Pinpoint the cell where the given text exists, returning its (X, Y) midpoint coordinate. 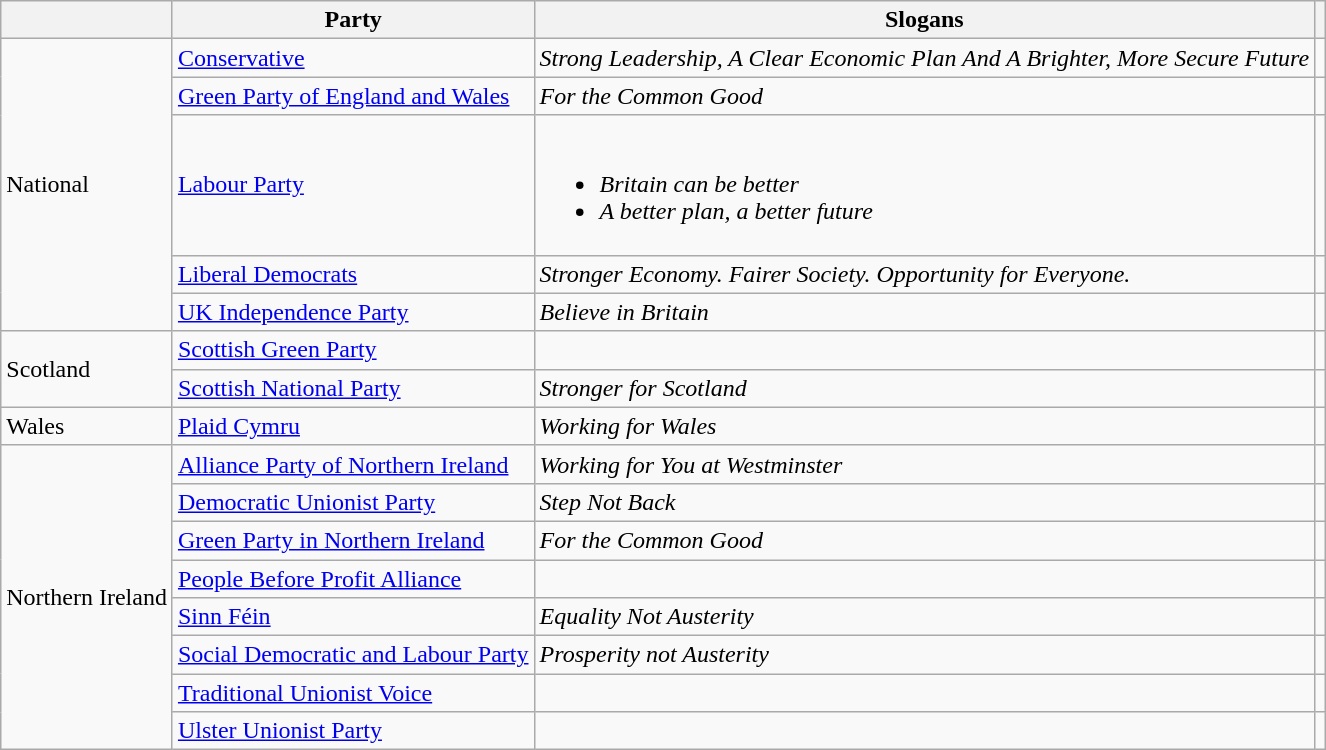
Scottish National Party (353, 388)
Green Party of England and Wales (353, 96)
Stronger for Scotland (924, 388)
Conservative (353, 58)
People Before Profit Alliance (353, 579)
Party (353, 20)
Sinn Féin (353, 617)
Labour Party (353, 185)
Democratic Unionist Party (353, 502)
Stronger Economy. Fairer Society. Opportunity for Everyone. (924, 274)
Slogans (924, 20)
Believe in Britain (924, 312)
Northern Ireland (87, 597)
Britain can be betterA better plan, a better future (924, 185)
Equality Not Austerity (924, 617)
Social Democratic and Labour Party (353, 655)
Scottish Green Party (353, 350)
Working for You at Westminster (924, 464)
Working for Wales (924, 426)
Green Party in Northern Ireland (353, 540)
National (87, 185)
Ulster Unionist Party (353, 731)
Plaid Cymru (353, 426)
Alliance Party of Northern Ireland (353, 464)
Strong Leadership, A Clear Economic Plan And A Brighter, More Secure Future (924, 58)
Step Not Back (924, 502)
Liberal Democrats (353, 274)
Prosperity not Austerity (924, 655)
Traditional Unionist Voice (353, 693)
Wales (87, 426)
Scotland (87, 369)
UK Independence Party (353, 312)
